Search for the cell housing the specified text and yield its [X, Y] center coordinate. 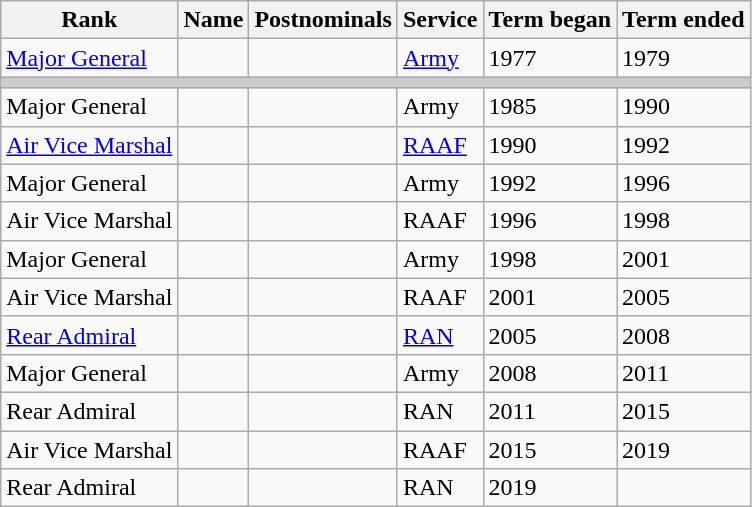
1979 [684, 58]
1985 [550, 107]
Term began [550, 20]
Service [440, 20]
Rank [90, 20]
Term ended [684, 20]
1977 [550, 58]
Postnominals [323, 20]
Name [214, 20]
